Capture the cell that displays the provided text and extract its [x, y] central coordinate. 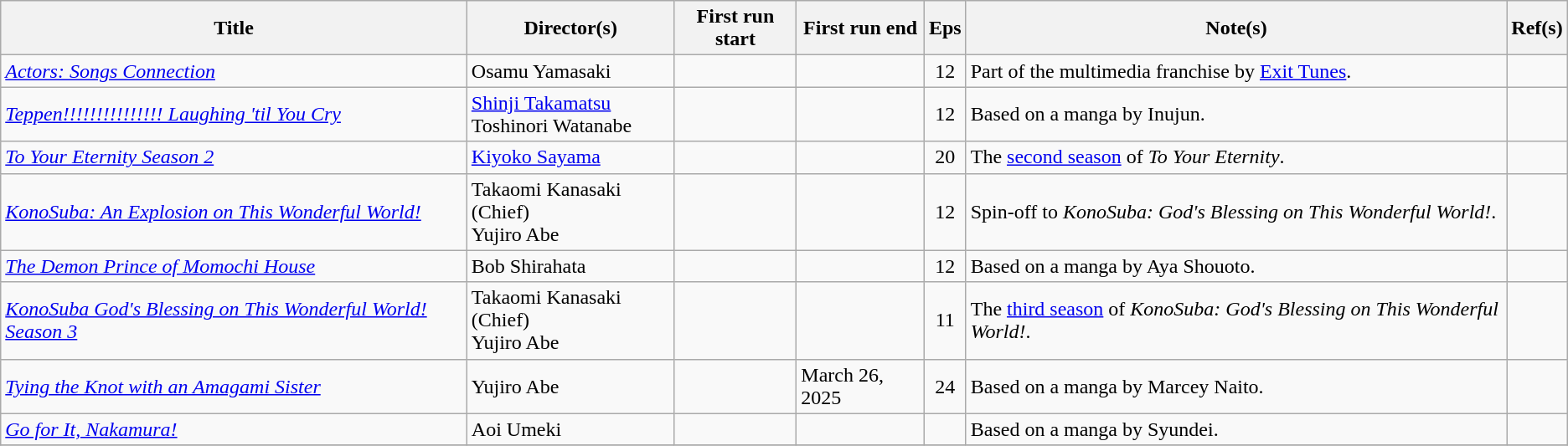
Bob Shirahata [570, 266]
Based on a manga by Marcey Naito. [1236, 387]
Part of the multimedia franchise by Exit Tunes. [1236, 71]
Ref(s) [1537, 28]
Based on a manga by Inujun. [1236, 114]
Based on a manga by Aya Shouoto. [1236, 266]
Eps [945, 28]
Teppen!!!!!!!!!!!!!!! Laughing 'til You Cry [235, 114]
First run end [861, 28]
Yujiro Abe [570, 387]
Kiyoko Sayama [570, 157]
First run start [735, 28]
Title [235, 28]
Note(s) [1236, 28]
Spin-off to KonoSuba: God's Blessing on This Wonderful World!. [1236, 212]
Shinji TakamatsuToshinori Watanabe [570, 114]
Aoi Umeki [570, 429]
Go for It, Nakamura! [235, 429]
20 [945, 157]
Tying the Knot with an Amagami Sister [235, 387]
11 [945, 320]
Director(s) [570, 28]
March 26, 2025 [861, 387]
Actors: Songs Connection [235, 71]
Osamu Yamasaki [570, 71]
The second season of To Your Eternity. [1236, 157]
Based on a manga by Syundei. [1236, 429]
KonoSuba God's Blessing on This Wonderful World! Season 3 [235, 320]
The third season of KonoSuba: God's Blessing on This Wonderful World!. [1236, 320]
KonoSuba: An Explosion on This Wonderful World! [235, 212]
To Your Eternity Season 2 [235, 157]
The Demon Prince of Momochi House [235, 266]
24 [945, 387]
